Determine the (X, Y) coordinate at the center of the cell enclosing the given text.  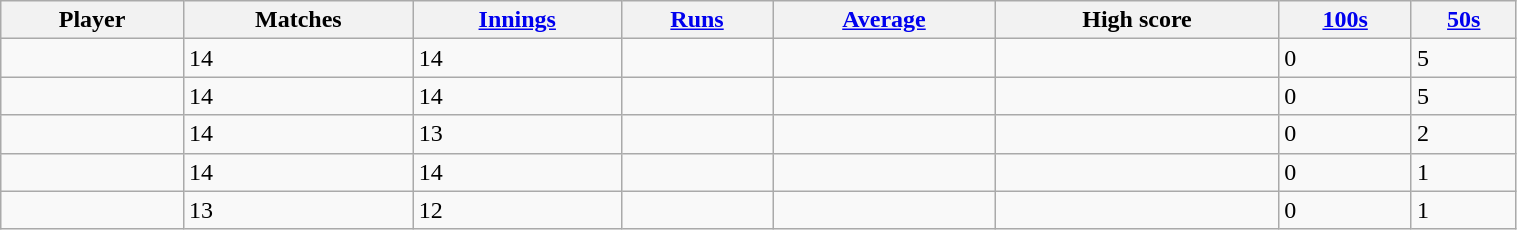
Player (92, 20)
Runs (697, 20)
High score (1137, 20)
2 (1464, 134)
100s (1346, 20)
Matches (298, 20)
Average (884, 20)
12 (517, 210)
50s (1464, 20)
Innings (517, 20)
